Determine the [x, y] coordinate at the center of the cell enclosing the given text.  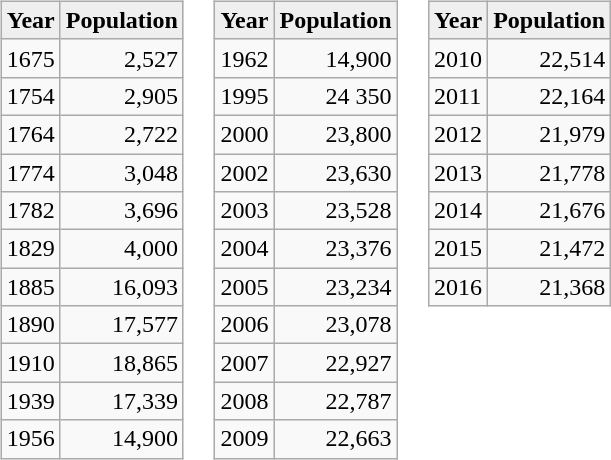
23,630 [336, 173]
4,000 [122, 249]
1939 [30, 401]
2014 [458, 211]
22,663 [336, 439]
2005 [244, 287]
1764 [30, 134]
1829 [30, 249]
21,676 [550, 211]
1782 [30, 211]
1962 [244, 58]
16,093 [122, 287]
21,979 [550, 134]
2016 [458, 287]
2010 [458, 58]
3,696 [122, 211]
1885 [30, 287]
21,368 [550, 287]
2008 [244, 401]
22,927 [336, 363]
2,722 [122, 134]
2002 [244, 173]
22,164 [550, 96]
21,778 [550, 173]
17,577 [122, 325]
2000 [244, 134]
1956 [30, 439]
2007 [244, 363]
2004 [244, 249]
23,528 [336, 211]
23,234 [336, 287]
18,865 [122, 363]
2015 [458, 249]
23,078 [336, 325]
2009 [244, 439]
17,339 [122, 401]
1754 [30, 96]
2006 [244, 325]
2,905 [122, 96]
2,527 [122, 58]
2012 [458, 134]
1890 [30, 325]
21,472 [550, 249]
1910 [30, 363]
1774 [30, 173]
22,787 [336, 401]
24 350 [336, 96]
23,376 [336, 249]
2003 [244, 211]
23,800 [336, 134]
1995 [244, 96]
2013 [458, 173]
2011 [458, 96]
3,048 [122, 173]
1675 [30, 58]
22,514 [550, 58]
